For the text-containing cell, return its midpoint in (X, Y) coordinate format. 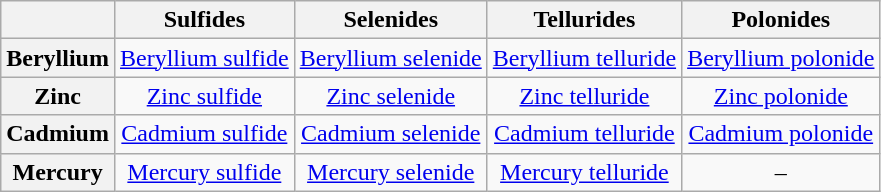
Mercury sulfide (204, 172)
Beryllium selenide (390, 58)
Cadmium polonide (781, 134)
Sulfides (204, 20)
Zinc sulfide (204, 96)
Zinc telluride (584, 96)
Beryllium sulfide (204, 58)
Cadmium telluride (584, 134)
Beryllium telluride (584, 58)
Beryllium polonide (781, 58)
Mercury selenide (390, 172)
Zinc selenide (390, 96)
Beryllium (58, 58)
Selenides (390, 20)
Zinc polonide (781, 96)
Cadmium selenide (390, 134)
Zinc (58, 96)
Polonides (781, 20)
Mercury telluride (584, 172)
Tellurides (584, 20)
– (781, 172)
Mercury (58, 172)
Cadmium sulfide (204, 134)
Cadmium (58, 134)
